Search for the cell housing the specified text and yield its [x, y] center coordinate. 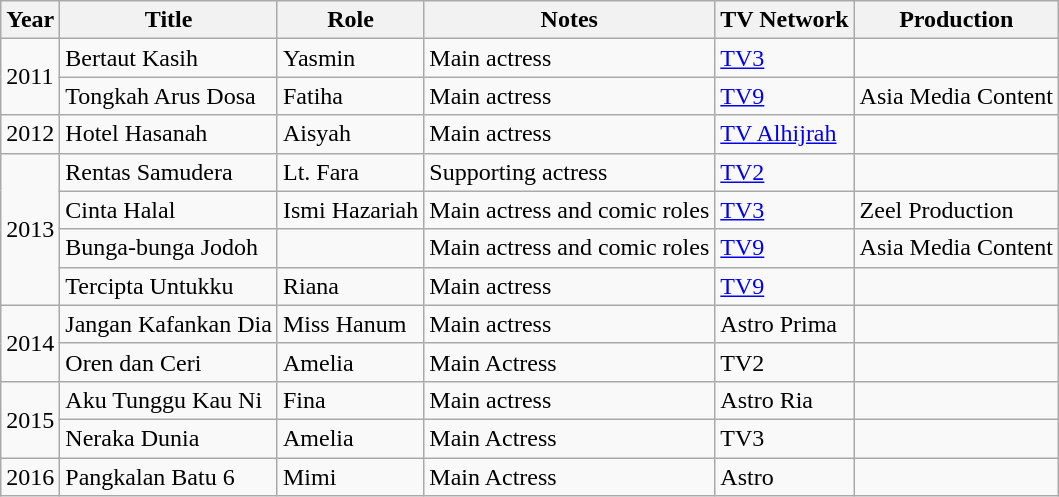
TV Network [784, 20]
Rentas Samudera [169, 172]
Cinta Halal [169, 210]
Fina [350, 400]
Fatiha [350, 96]
Riana [350, 286]
Role [350, 20]
Yasmin [350, 58]
Notes [570, 20]
Astro [784, 477]
Pangkalan Batu 6 [169, 477]
Aku Tunggu Kau Ni [169, 400]
Lt. Fara [350, 172]
Astro Prima [784, 324]
Ismi Hazariah [350, 210]
Tongkah Arus Dosa [169, 96]
Zeel Production [956, 210]
Neraka Dunia [169, 438]
2011 [30, 77]
Production [956, 20]
2012 [30, 134]
2014 [30, 343]
Year [30, 20]
TV Alhijrah [784, 134]
Aisyah [350, 134]
Oren dan Ceri [169, 362]
2013 [30, 229]
Astro Ria [784, 400]
Tercipta Untukku [169, 286]
Title [169, 20]
Mimi [350, 477]
Miss Hanum [350, 324]
Bunga-bunga Jodoh [169, 248]
2016 [30, 477]
2015 [30, 419]
Bertaut Kasih [169, 58]
Hotel Hasanah [169, 134]
Supporting actress [570, 172]
Jangan Kafankan Dia [169, 324]
